Locate the cell with the specified text and output its [x, y] center coordinate. 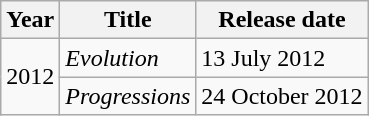
Year [30, 20]
Release date [282, 20]
Evolution [128, 58]
2012 [30, 77]
Title [128, 20]
Progressions [128, 96]
24 October 2012 [282, 96]
13 July 2012 [282, 58]
